Detect which cell encompasses the target text, then output its (x, y) center coordinate. 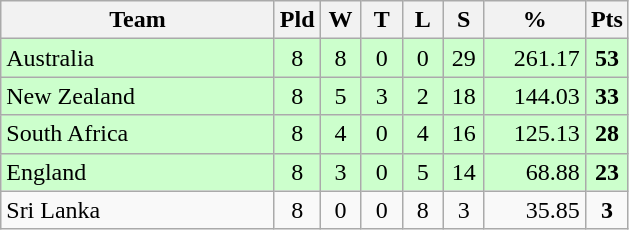
Australia (138, 58)
18 (464, 96)
33 (606, 96)
South Africa (138, 134)
16 (464, 134)
% (534, 20)
S (464, 20)
29 (464, 58)
53 (606, 58)
New Zealand (138, 96)
Pld (297, 20)
28 (606, 134)
Team (138, 20)
W (340, 20)
England (138, 172)
Pts (606, 20)
Sri Lanka (138, 210)
14 (464, 172)
68.88 (534, 172)
261.17 (534, 58)
T (382, 20)
125.13 (534, 134)
23 (606, 172)
144.03 (534, 96)
L (422, 20)
35.85 (534, 210)
2 (422, 96)
